Determine the [X, Y] coordinate at the center of the cell enclosing the given text.  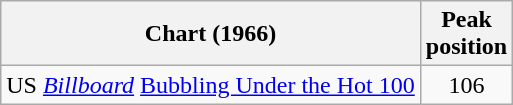
Chart (1966) [211, 34]
Peakposition [466, 34]
US Billboard Bubbling Under the Hot 100 [211, 85]
106 [466, 85]
